Provide the [x, y] coordinate of the cell's center where the given text is located.  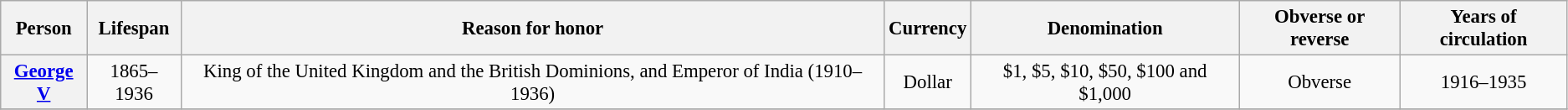
Obverse [1320, 82]
Denomination [1105, 29]
1865–1936 [134, 82]
Obverse or reverse [1320, 29]
1916–1935 [1484, 82]
Currency [928, 29]
Person [44, 29]
George V [44, 82]
$1, $5, $10, $50, $100 and $1,000 [1105, 82]
Years of circulation [1484, 29]
Dollar [928, 82]
Reason for honor [532, 29]
King of the United Kingdom and the British Dominions, and Emperor of India (1910–1936) [532, 82]
Lifespan [134, 29]
